Find where the given text appears and provide that cell's center as (X, Y) coordinate. 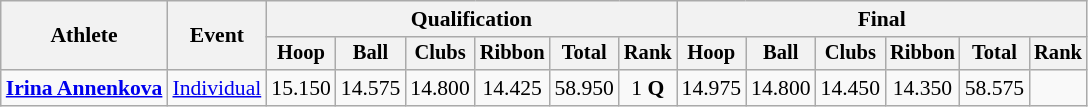
58.950 (584, 88)
1 Q (648, 88)
Irina Annenkova (84, 88)
15.150 (300, 88)
14.350 (922, 88)
Individual (216, 88)
Event (216, 36)
14.575 (370, 88)
14.975 (712, 88)
Athlete (84, 36)
58.575 (994, 88)
Final (882, 19)
14.450 (850, 88)
14.425 (512, 88)
Qualification (471, 19)
